Return [x, y] of the center of cell containing provided text 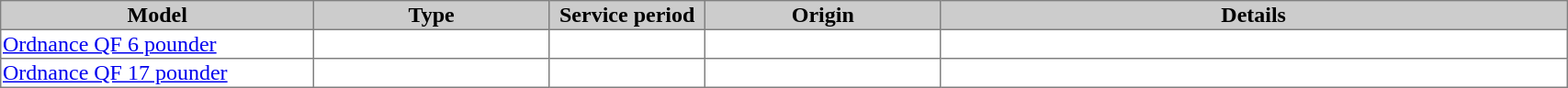
Details [1254, 16]
Model [158, 16]
Service period [626, 16]
Type [432, 16]
Ordnance QF 17 pounder [158, 73]
Origin [823, 16]
Ordnance QF 6 pounder [158, 44]
